Pinpoint the cell where the given text exists, returning its [x, y] midpoint coordinate. 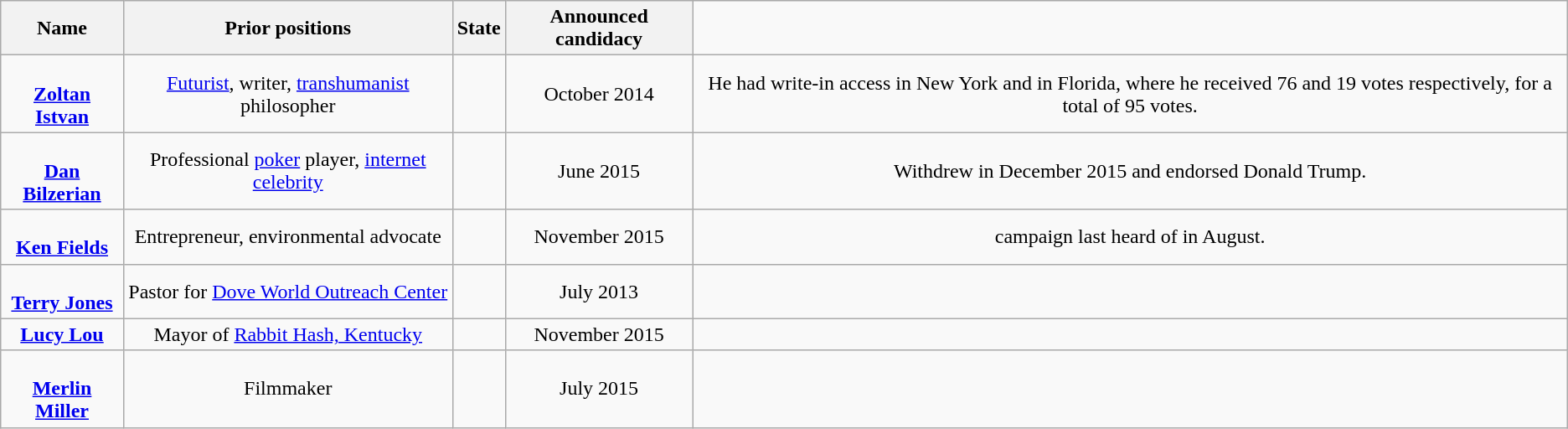
Mayor of Rabbit Hash, Kentucky [288, 334]
Filmmaker [288, 389]
campaign last heard of in August. [1130, 236]
Announced candidacy [599, 28]
Lucy Lou [62, 334]
Withdrew in December 2015 and endorsed Donald Trump. [1130, 171]
Professional poker player, internet celebrity [288, 171]
Name [62, 28]
July 2015 [599, 389]
Ken Fields [62, 236]
Merlin Miller [62, 389]
Terry Jones [62, 292]
Prior positions [288, 28]
Dan Bilzerian [62, 171]
Zoltan Istvan [62, 94]
State [479, 28]
June 2015 [599, 171]
Pastor for Dove World Outreach Center [288, 292]
Futurist, writer, transhumanist philosopher [288, 94]
He had write-in access in New York and in Florida, where he received 76 and 19 votes respectively, for a total of 95 votes. [1130, 94]
July 2013 [599, 292]
October 2014 [599, 94]
Entrepreneur, environmental advocate [288, 236]
